Extract the [X, Y] coordinate from the center of the cell holding the provided text.  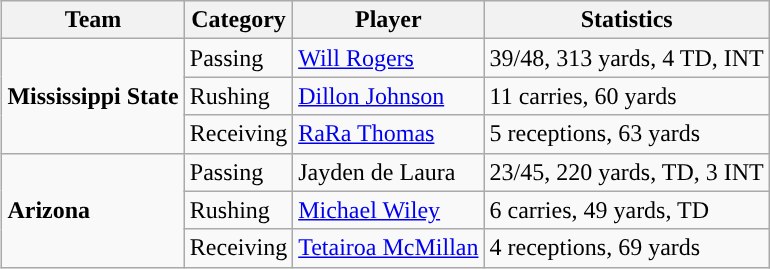
4 receptions, 69 yards [626, 248]
11 carries, 60 yards [626, 96]
Player [388, 20]
Will Rogers [388, 58]
Michael Wiley [388, 210]
Tetairoa McMillan [388, 248]
Jayden de Laura [388, 172]
RaRa Thomas [388, 134]
6 carries, 49 yards, TD [626, 210]
Category [238, 20]
Team [93, 20]
23/45, 220 yards, TD, 3 INT [626, 172]
Statistics [626, 20]
Arizona [93, 210]
Dillon Johnson [388, 96]
5 receptions, 63 yards [626, 134]
Mississippi State [93, 96]
39/48, 313 yards, 4 TD, INT [626, 58]
